Scan for the cell matching the given text and deliver its (x, y) coordinate at center. 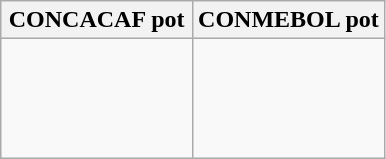
CONCACAF pot (97, 20)
CONMEBOL pot (289, 20)
